Return [X, Y] of the center of cell containing provided text 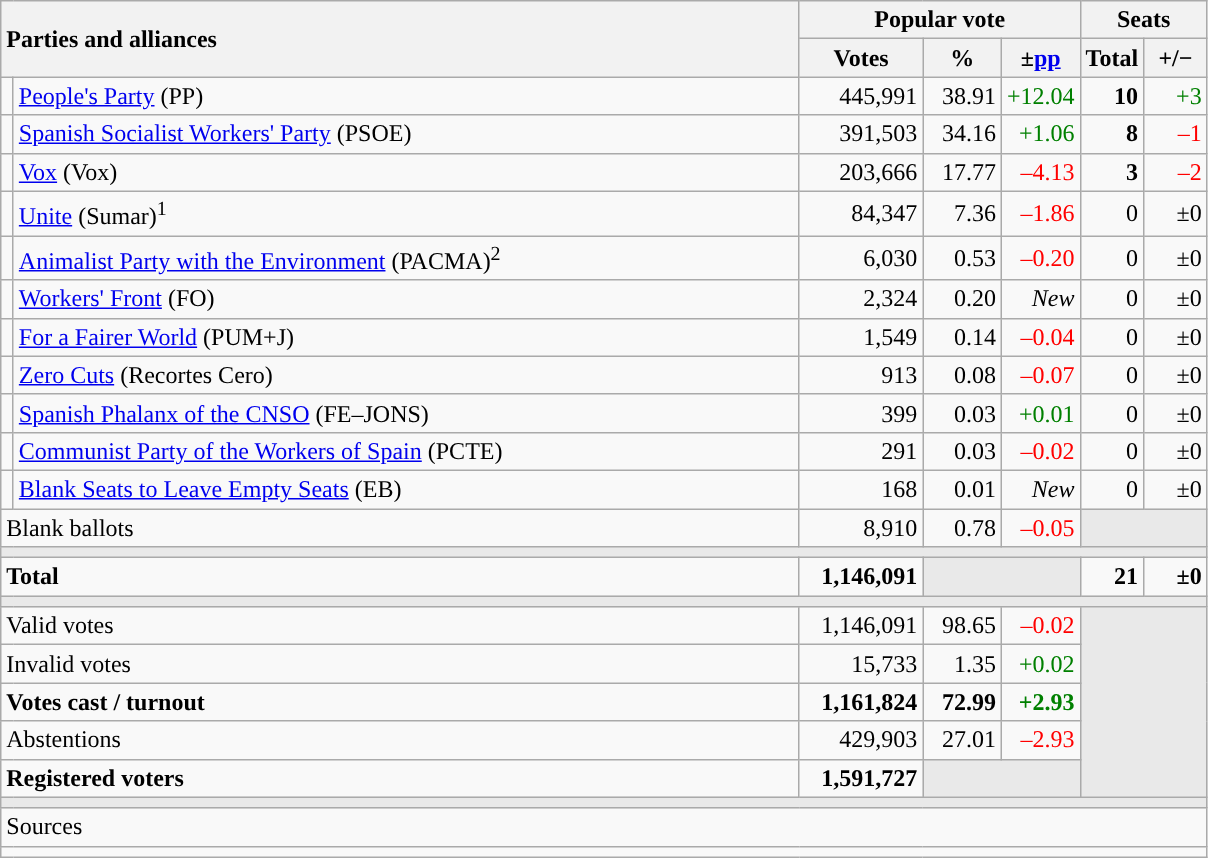
84,347 [861, 214]
Blank Seats to Leave Empty Seats (EB) [406, 489]
+3 [1176, 96]
Animalist Party with the Environment (PACMA)2 [406, 258]
8,910 [861, 528]
For a Fairer World (PUM+J) [406, 337]
0.14 [962, 337]
1,549 [861, 337]
People's Party (PP) [406, 96]
1.35 [962, 664]
±pp [1040, 58]
0.78 [962, 528]
0.01 [962, 489]
17.77 [962, 172]
391,503 [861, 134]
Registered voters [400, 778]
445,991 [861, 96]
Seats [1144, 20]
+0.01 [1040, 413]
34.16 [962, 134]
Parties and alliances [400, 39]
Communist Party of the Workers of Spain (PCTE) [406, 451]
Spanish Phalanx of the CNSO (FE–JONS) [406, 413]
399 [861, 413]
Workers' Front (FO) [406, 299]
Valid votes [400, 626]
Sources [604, 827]
72.99 [962, 702]
0.53 [962, 258]
% [962, 58]
38.91 [962, 96]
Invalid votes [400, 664]
429,903 [861, 740]
6,030 [861, 258]
Vox (Vox) [406, 172]
Votes [861, 58]
Votes cast / turnout [400, 702]
0.08 [962, 375]
+0.02 [1040, 664]
15,733 [861, 664]
Abstentions [400, 740]
203,666 [861, 172]
–0.04 [1040, 337]
–4.13 [1040, 172]
–1 [1176, 134]
+/− [1176, 58]
1,161,824 [861, 702]
10 [1112, 96]
Blank ballots [400, 528]
27.01 [962, 740]
Spanish Socialist Workers' Party (PSOE) [406, 134]
913 [861, 375]
Zero Cuts (Recortes Cero) [406, 375]
+1.06 [1040, 134]
+2.93 [1040, 702]
Unite (Sumar)1 [406, 214]
–0.07 [1040, 375]
–2 [1176, 172]
8 [1112, 134]
21 [1112, 577]
291 [861, 451]
2,324 [861, 299]
+12.04 [1040, 96]
–1.86 [1040, 214]
Popular vote [940, 20]
1,591,727 [861, 778]
–0.20 [1040, 258]
–2.93 [1040, 740]
168 [861, 489]
3 [1112, 172]
0.20 [962, 299]
98.65 [962, 626]
7.36 [962, 214]
–0.05 [1040, 528]
